Search for the cell housing the specified text and yield its [x, y] center coordinate. 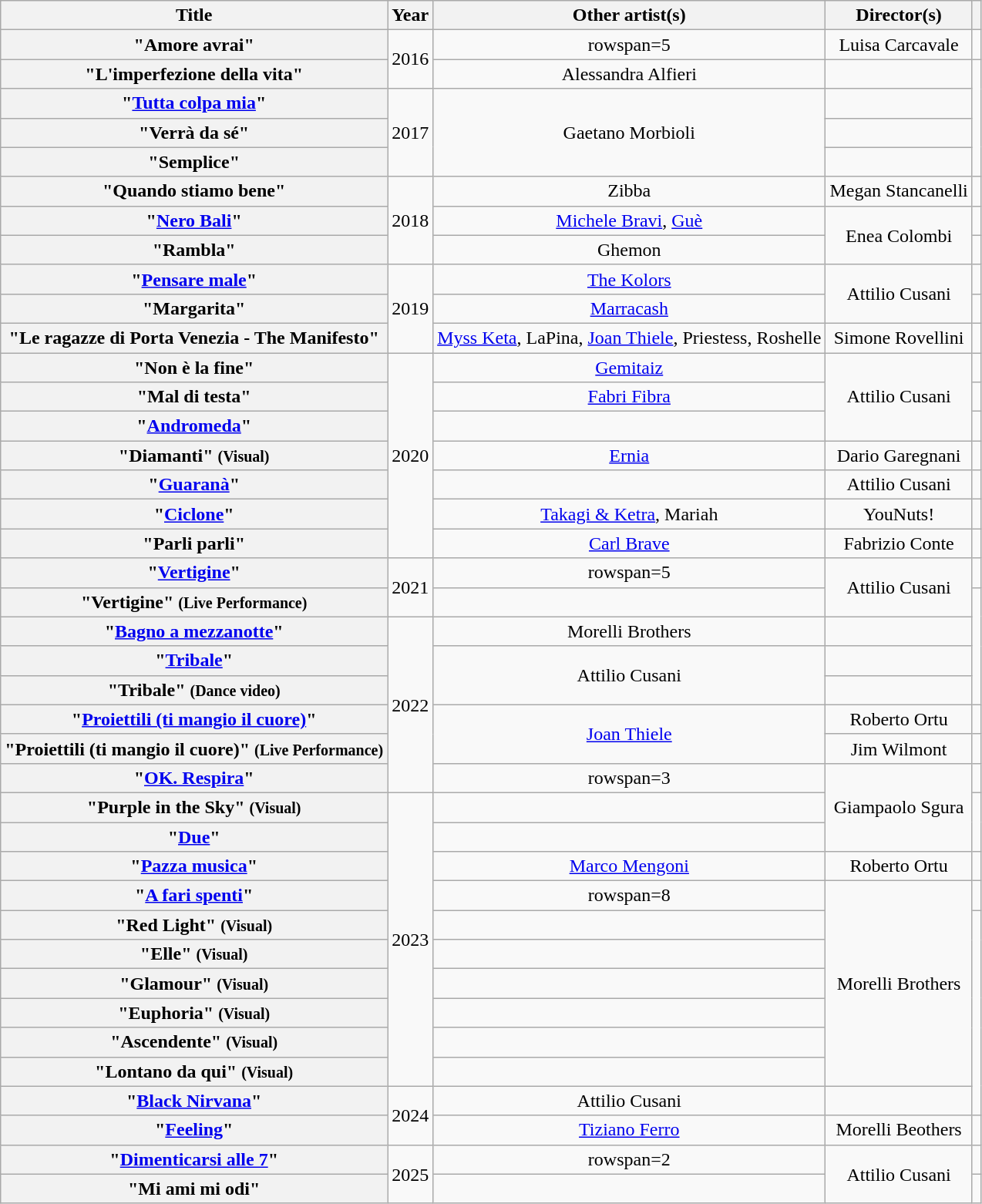
"Diamanti" (Visual) [194, 456]
Joan Thiele [629, 734]
Ernia [629, 456]
"Lontano da qui" (Visual) [194, 1071]
"Feeling" [194, 1130]
Ghemon [629, 250]
"Black Nirvana" [194, 1101]
2023 [410, 939]
Dario Garegnani [899, 456]
"Le ragazze di Porta Venezia - The Manifesto" [194, 338]
"L'imperfezione della vita" [194, 74]
Megan Stancanelli [899, 191]
2020 [410, 456]
rowspan=3 [629, 778]
Year [410, 15]
"Glamour" (Visual) [194, 984]
2025 [410, 1174]
Carl Brave [629, 543]
rowspan=8 [629, 896]
Gemitaiz [629, 368]
"Rambla" [194, 250]
Luisa Carcavale [899, 45]
"OK. Respira" [194, 778]
2019 [410, 308]
"Due" [194, 836]
2016 [410, 59]
"Quando stiamo bene" [194, 191]
"Semplice" [194, 162]
"Bagno a mezzanotte" [194, 631]
2017 [410, 133]
"Ciclone" [194, 514]
"Amore avrai" [194, 45]
Director(s) [899, 15]
"Ascendente" (Visual) [194, 1042]
Morelli Beothers [899, 1130]
2021 [410, 587]
"Pazza musica" [194, 866]
Alessandra Alfieri [629, 74]
"Euphoria" (Visual) [194, 1013]
"Pensare male" [194, 279]
"Proiettili (ti mangio il cuore)" [194, 719]
2024 [410, 1115]
2018 [410, 220]
"Purple in the Sky" (Visual) [194, 807]
Michele Bravi, Guè [629, 220]
"Nero Bali" [194, 220]
"Andromeda" [194, 426]
Marracash [629, 308]
Title [194, 15]
Fabri Fibra [629, 397]
The Kolors [629, 279]
Myss Keta, LaPina, Joan Thiele, Priestess, Roshelle [629, 338]
Zibba [629, 191]
"A fari spenti" [194, 896]
"Red Light" (Visual) [194, 925]
"Guaranà" [194, 485]
Simone Rovellini [899, 338]
"Tribale" [194, 661]
"Non è la fine" [194, 368]
"Tutta colpa mia" [194, 103]
"Margarita" [194, 308]
Jim Wilmont [899, 748]
"Proiettili (ti mangio il cuore)" (Live Performance) [194, 748]
rowspan=2 [629, 1159]
2022 [410, 705]
Giampaolo Sgura [899, 807]
"Dimenticarsi alle 7" [194, 1159]
"Vertigine" [194, 573]
Tiziano Ferro [629, 1130]
Marco Mengoni [629, 866]
"Parli parli" [194, 543]
Gaetano Morbioli [629, 133]
"Vertigine" (Live Performance) [194, 602]
"Mi ami mi odi" [194, 1189]
Takagi & Ketra, Mariah [629, 514]
Other artist(s) [629, 15]
Enea Colombi [899, 235]
"Tribale" (Dance video) [194, 690]
"Verrà da sé" [194, 133]
"Mal di testa" [194, 397]
Fabrizio Conte [899, 543]
"Elle" (Visual) [194, 954]
YouNuts! [899, 514]
